Return [x, y] of the center of cell containing provided text 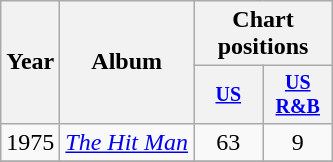
9 [298, 142]
The Hit Man [127, 142]
Chart positions [264, 34]
USR&B [298, 94]
63 [228, 142]
US [228, 94]
1975 [30, 142]
Album [127, 62]
Year [30, 62]
